Scan for the cell matching the given text and deliver its (X, Y) coordinate at center. 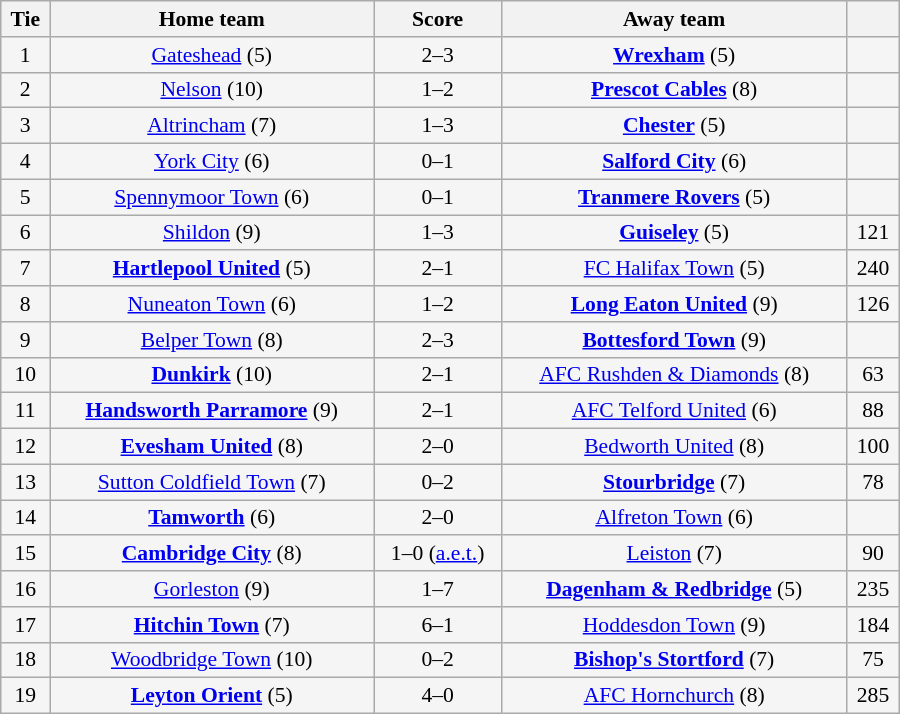
Salford City (6) (674, 162)
126 (873, 304)
3 (26, 126)
Belper Town (8) (212, 340)
235 (873, 589)
15 (26, 554)
Score (438, 19)
Altrincham (7) (212, 126)
Nelson (10) (212, 90)
4–0 (438, 696)
Bishop's Stortford (7) (674, 660)
Away team (674, 19)
121 (873, 233)
Wrexham (5) (674, 55)
1–0 (a.e.t.) (438, 554)
63 (873, 375)
Bottesford Town (9) (674, 340)
11 (26, 411)
Leiston (7) (674, 554)
2 (26, 90)
12 (26, 447)
Hoddesdon Town (9) (674, 625)
Alfreton Town (6) (674, 518)
Evesham United (8) (212, 447)
Guiseley (5) (674, 233)
Chester (5) (674, 126)
1–7 (438, 589)
Tie (26, 19)
78 (873, 482)
285 (873, 696)
16 (26, 589)
Gateshead (5) (212, 55)
10 (26, 375)
York City (6) (212, 162)
Long Eaton United (9) (674, 304)
1 (26, 55)
5 (26, 197)
Tamworth (6) (212, 518)
Home team (212, 19)
8 (26, 304)
9 (26, 340)
6–1 (438, 625)
18 (26, 660)
7 (26, 269)
Dagenham & Redbridge (5) (674, 589)
Stourbridge (7) (674, 482)
Spennymoor Town (6) (212, 197)
AFC Rushden & Diamonds (8) (674, 375)
Handsworth Parramore (9) (212, 411)
Nuneaton Town (6) (212, 304)
AFC Hornchurch (8) (674, 696)
Cambridge City (8) (212, 554)
Dunkirk (10) (212, 375)
Hitchin Town (7) (212, 625)
240 (873, 269)
Shildon (9) (212, 233)
Leyton Orient (5) (212, 696)
AFC Telford United (6) (674, 411)
14 (26, 518)
17 (26, 625)
Woodbridge Town (10) (212, 660)
Hartlepool United (5) (212, 269)
19 (26, 696)
88 (873, 411)
Prescot Cables (8) (674, 90)
100 (873, 447)
Tranmere Rovers (5) (674, 197)
FC Halifax Town (5) (674, 269)
184 (873, 625)
Gorleston (9) (212, 589)
Bedworth United (8) (674, 447)
6 (26, 233)
90 (873, 554)
Sutton Coldfield Town (7) (212, 482)
75 (873, 660)
13 (26, 482)
4 (26, 162)
